From the cell containing the given text, extract its center point as [x, y] coordinate. 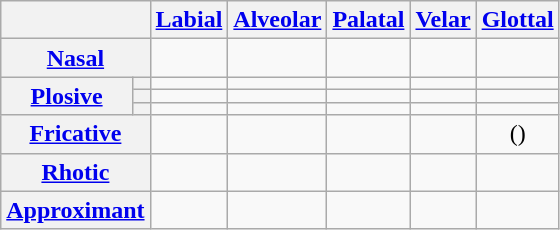
Velar [443, 20]
() [518, 134]
Fricative [76, 134]
Approximant [76, 210]
Labial [189, 20]
Rhotic [76, 172]
Plosive [67, 96]
Palatal [368, 20]
Glottal [518, 20]
Nasal [76, 58]
Alveolar [278, 20]
